For the text-containing cell, return its midpoint in (x, y) coordinate format. 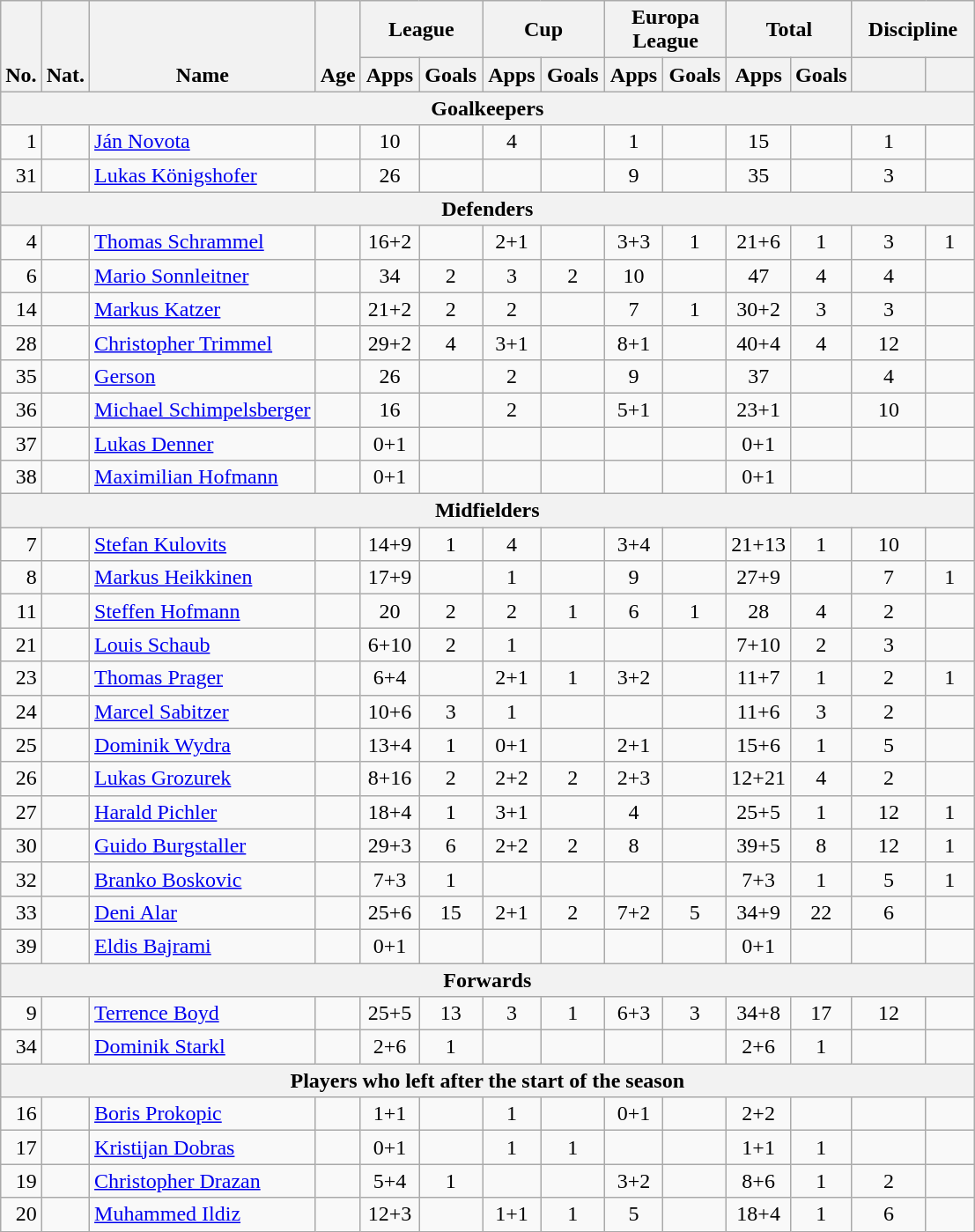
Europa League (666, 30)
Forwards (488, 980)
13+4 (389, 745)
11+6 (759, 712)
Lukas Grozurek (203, 778)
36 (21, 409)
Deni Alar (203, 912)
Michael Schimpelsberger (203, 409)
39 (21, 946)
27 (21, 812)
Gerson (203, 376)
47 (759, 276)
7+10 (759, 645)
14 (21, 309)
11 (21, 611)
30+2 (759, 309)
21 (21, 645)
Discipline (912, 30)
League (421, 30)
Harald Pichler (203, 812)
Lukas Königshofer (203, 175)
Christopher Trimmel (203, 343)
32 (21, 879)
6+3 (634, 1014)
Louis Schaub (203, 645)
Steffen Hofmann (203, 611)
22 (821, 912)
Marcel Sabitzer (203, 712)
10+6 (389, 712)
Total (789, 30)
25+6 (389, 912)
5+4 (389, 1181)
8+16 (389, 778)
Nat. (65, 46)
Ján Novota (203, 142)
34+9 (759, 912)
21+6 (759, 242)
11+7 (759, 678)
Stefan Kulovits (203, 544)
Thomas Schrammel (203, 242)
Dominik Wydra (203, 745)
Players who left after the start of the season (488, 1081)
17+9 (389, 578)
14+9 (389, 544)
23 (21, 678)
21+2 (389, 309)
13 (451, 1014)
Maximilian Hofmann (203, 477)
23+1 (759, 409)
8+1 (634, 343)
15+6 (759, 745)
3+3 (634, 242)
19 (21, 1181)
Thomas Prager (203, 678)
Eldis Bajrami (203, 946)
Goalkeepers (488, 108)
29+2 (389, 343)
Guido Burgstaller (203, 845)
3+4 (634, 544)
No. (21, 46)
33 (21, 912)
Terrence Boyd (203, 1014)
25 (21, 745)
Age (338, 46)
Mario Sonnleitner (203, 276)
Branko Boskovic (203, 879)
5+1 (634, 409)
Defenders (488, 209)
Dominik Starkl (203, 1047)
24 (21, 712)
8+6 (759, 1181)
7+2 (634, 912)
16+2 (389, 242)
Christopher Drazan (203, 1181)
12+21 (759, 778)
2+3 (634, 778)
30 (21, 845)
6+4 (389, 678)
31 (21, 175)
27+9 (759, 578)
Markus Katzer (203, 309)
21+13 (759, 544)
Muhammed Ildiz (203, 1214)
29+3 (389, 845)
Midfielders (488, 511)
Cup (544, 30)
40+4 (759, 343)
Markus Heikkinen (203, 578)
12+3 (389, 1214)
38 (21, 477)
Boris Prokopic (203, 1114)
Name (203, 46)
34+8 (759, 1014)
6+10 (389, 645)
Kristijan Dobras (203, 1147)
Lukas Denner (203, 443)
39+5 (759, 845)
